Find where the given text appears and provide that cell's center as [x, y] coordinate. 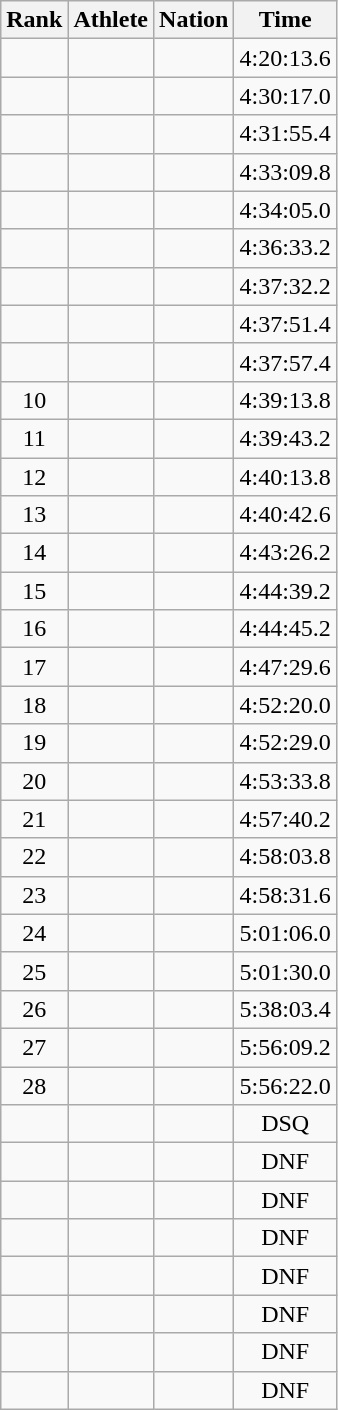
4:58:03.8 [285, 857]
4:53:33.8 [285, 781]
25 [34, 971]
4:52:20.0 [285, 705]
5:01:06.0 [285, 933]
4:39:13.8 [285, 400]
12 [34, 477]
DSQ [285, 1124]
Nation [194, 20]
28 [34, 1085]
4:37:57.4 [285, 362]
13 [34, 515]
5:56:09.2 [285, 1047]
22 [34, 857]
18 [34, 705]
4:20:13.6 [285, 58]
23 [34, 895]
4:47:29.6 [285, 667]
4:33:09.8 [285, 172]
4:57:40.2 [285, 819]
Athlete [111, 20]
14 [34, 553]
4:52:29.0 [285, 743]
4:34:05.0 [285, 210]
4:44:39.2 [285, 591]
27 [34, 1047]
5:56:22.0 [285, 1085]
4:37:32.2 [285, 286]
16 [34, 629]
Rank [34, 20]
4:36:33.2 [285, 248]
4:39:43.2 [285, 438]
15 [34, 591]
4:40:13.8 [285, 477]
10 [34, 400]
4:31:55.4 [285, 134]
4:43:26.2 [285, 553]
26 [34, 1009]
4:30:17.0 [285, 96]
17 [34, 667]
4:37:51.4 [285, 324]
4:40:42.6 [285, 515]
11 [34, 438]
21 [34, 819]
24 [34, 933]
5:01:30.0 [285, 971]
4:44:45.2 [285, 629]
Time [285, 20]
5:38:03.4 [285, 1009]
4:58:31.6 [285, 895]
20 [34, 781]
19 [34, 743]
